Pinpoint the cell where the given text exists, returning its (x, y) midpoint coordinate. 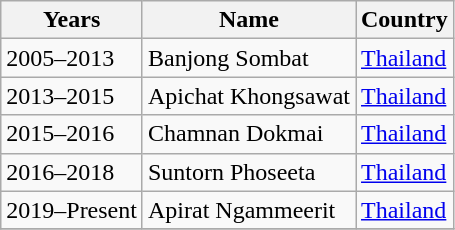
2005–2013 (72, 58)
Country (405, 20)
Chamnan Dokmai (248, 134)
Name (248, 20)
2019–Present (72, 210)
2013–2015 (72, 96)
2015–2016 (72, 134)
Apichat Khongsawat (248, 96)
Banjong Sombat (248, 58)
Apirat Ngammeerit (248, 210)
2016–2018 (72, 172)
Suntorn Phoseeta (248, 172)
Years (72, 20)
